Output the (X, Y) coordinate of the center of the cell containing the given text.  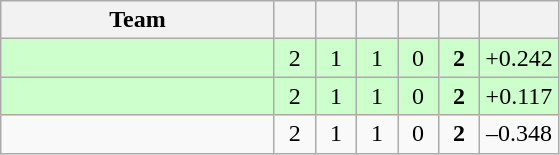
+0.117 (520, 96)
+0.242 (520, 58)
–0.348 (520, 134)
Team (138, 20)
